Scan for the cell matching the given text and deliver its (X, Y) coordinate at center. 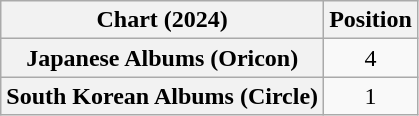
4 (371, 58)
1 (371, 96)
South Korean Albums (Circle) (162, 96)
Position (371, 20)
Chart (2024) (162, 20)
Japanese Albums (Oricon) (162, 58)
